Identify which cell holds the provided text, then report its [x, y] central coordinate. 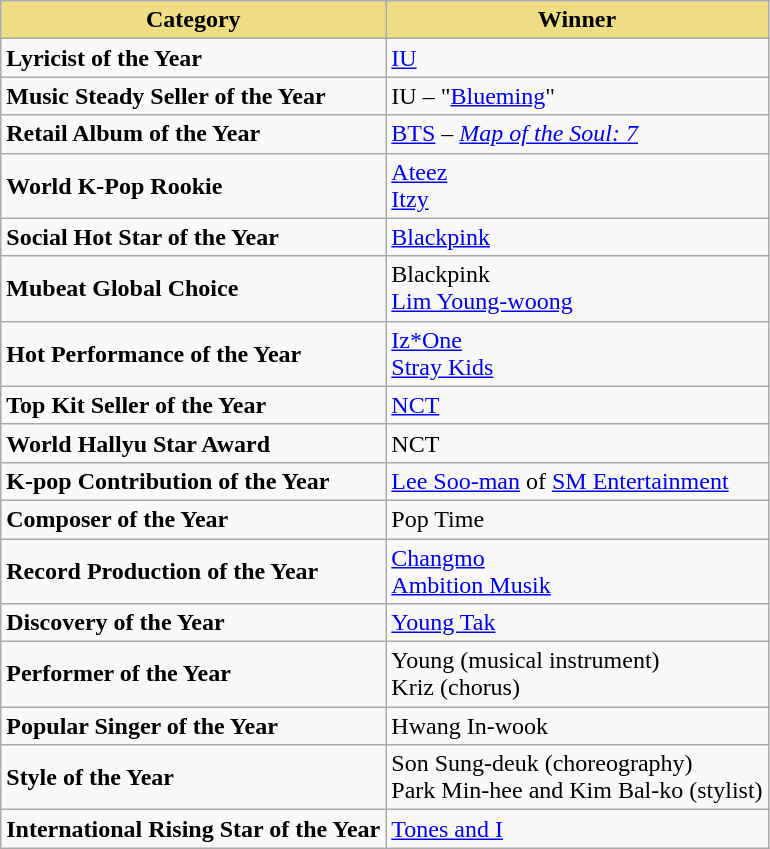
Retail Album of the Year [194, 134]
Discovery of the Year [194, 623]
Social Hot Star of the Year [194, 237]
Young (musical instrument)Kriz (chorus) [577, 674]
BTS – Map of the Soul: 7 [577, 134]
Popular Singer of the Year [194, 726]
Performer of the Year [194, 674]
International Rising Star of the Year [194, 829]
K-pop Contribution of the Year [194, 481]
Pop Time [577, 519]
Lyricist of the Year [194, 58]
IU – "Blueming" [577, 96]
Hwang In-wook [577, 726]
Winner [577, 20]
World Hallyu Star Award [194, 443]
AteezItzy [577, 186]
Blackpink [577, 237]
Category [194, 20]
Composer of the Year [194, 519]
IU [577, 58]
ChangmoAmbition Musik [577, 570]
Lee Soo-man of SM Entertainment [577, 481]
Hot Performance of the Year [194, 354]
Tones and I [577, 829]
Iz*OneStray Kids [577, 354]
Son Sung-deuk (choreography)Park Min-hee and Kim Bal-ko (stylist) [577, 778]
Music Steady Seller of the Year [194, 96]
World K-Pop Rookie [194, 186]
Young Tak [577, 623]
Record Production of the Year [194, 570]
Top Kit Seller of the Year [194, 405]
BlackpinkLim Young-woong [577, 288]
Mubeat Global Choice [194, 288]
Style of the Year [194, 778]
